Search for the cell housing the specified text and yield its [x, y] center coordinate. 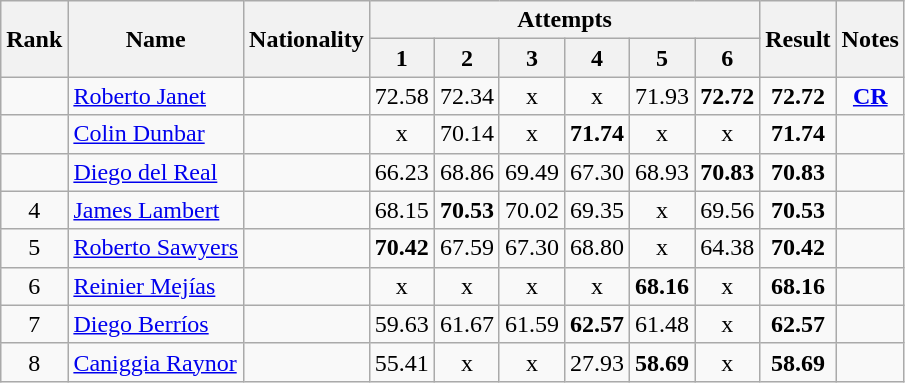
61.59 [532, 324]
Roberto Sawyers [156, 248]
Attempts [564, 20]
Result [798, 39]
27.93 [596, 362]
1 [402, 58]
Rank [34, 39]
69.49 [532, 172]
64.38 [728, 248]
James Lambert [156, 210]
2 [466, 58]
71.93 [662, 96]
Reinier Mejías [156, 286]
CR [870, 96]
Colin Dunbar [156, 134]
Nationality [307, 39]
66.23 [402, 172]
Notes [870, 39]
68.15 [402, 210]
69.35 [596, 210]
Name [156, 39]
68.93 [662, 172]
69.56 [728, 210]
61.67 [466, 324]
67.59 [466, 248]
Diego Berríos [156, 324]
55.41 [402, 362]
61.48 [662, 324]
70.02 [532, 210]
3 [532, 58]
72.34 [466, 96]
68.80 [596, 248]
Caniggia Raynor [156, 362]
7 [34, 324]
72.58 [402, 96]
59.63 [402, 324]
68.86 [466, 172]
70.14 [466, 134]
8 [34, 362]
Roberto Janet [156, 96]
Diego del Real [156, 172]
